Detect which cell encompasses the target text, then output its [x, y] center coordinate. 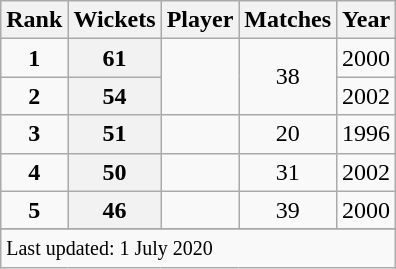
39 [288, 210]
Rank [34, 20]
3 [34, 134]
1996 [366, 134]
38 [288, 77]
61 [114, 58]
51 [114, 134]
2 [34, 96]
Wickets [114, 20]
50 [114, 172]
20 [288, 134]
Year [366, 20]
5 [34, 210]
1 [34, 58]
46 [114, 210]
Matches [288, 20]
4 [34, 172]
Last updated: 1 July 2020 [198, 248]
54 [114, 96]
31 [288, 172]
Player [200, 20]
